Output the [X, Y] coordinate of the center of the cell containing the given text.  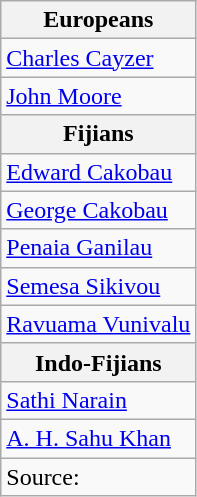
George Cakobau [98, 210]
Source: [98, 477]
Charles Cayzer [98, 58]
Sathi Narain [98, 400]
Ravuama Vunivalu [98, 324]
Semesa Sikivou [98, 286]
Edward Cakobau [98, 172]
Indo-Fijians [98, 362]
Europeans [98, 20]
Penaia Ganilau [98, 248]
John Moore [98, 96]
A. H. Sahu Khan [98, 438]
Fijians [98, 134]
